Output the [x, y] coordinate of the center of the cell containing the given text.  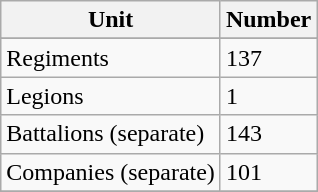
143 [268, 134]
Number [268, 20]
Battalions (separate) [111, 134]
Legions [111, 96]
101 [268, 172]
Companies (separate) [111, 172]
137 [268, 58]
Regiments [111, 58]
Unit [111, 20]
1 [268, 96]
